Detect which cell encompasses the target text, then output its [X, Y] center coordinate. 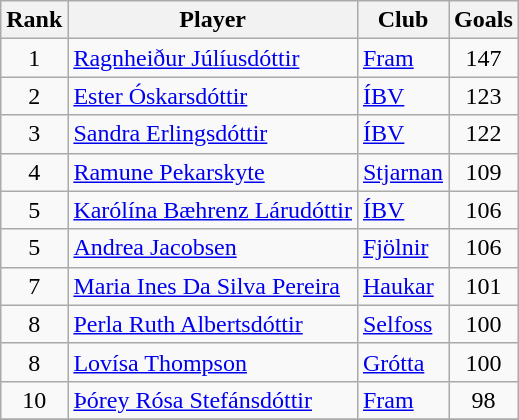
2 [34, 96]
Rank [34, 20]
147 [484, 58]
122 [484, 134]
Club [402, 20]
Maria Ines Da Silva Pereira [213, 286]
Ester Óskarsdóttir [213, 96]
Haukar [402, 286]
Karólína Bæhrenz Lárudóttir [213, 210]
109 [484, 172]
Selfoss [402, 324]
7 [34, 286]
98 [484, 400]
123 [484, 96]
Andrea Jacobsen [213, 248]
Ramune Pekarskyte [213, 172]
Perla Ruth Albertsdóttir [213, 324]
4 [34, 172]
Þórey Rósa Stefánsdóttir [213, 400]
Player [213, 20]
Ragnheiður Júlíusdóttir [213, 58]
Stjarnan [402, 172]
10 [34, 400]
Fjölnir [402, 248]
101 [484, 286]
Lovísa Thompson [213, 362]
Sandra Erlingsdóttir [213, 134]
Goals [484, 20]
1 [34, 58]
Grótta [402, 362]
3 [34, 134]
